Identify which cell holds the provided text, then report its [X, Y] central coordinate. 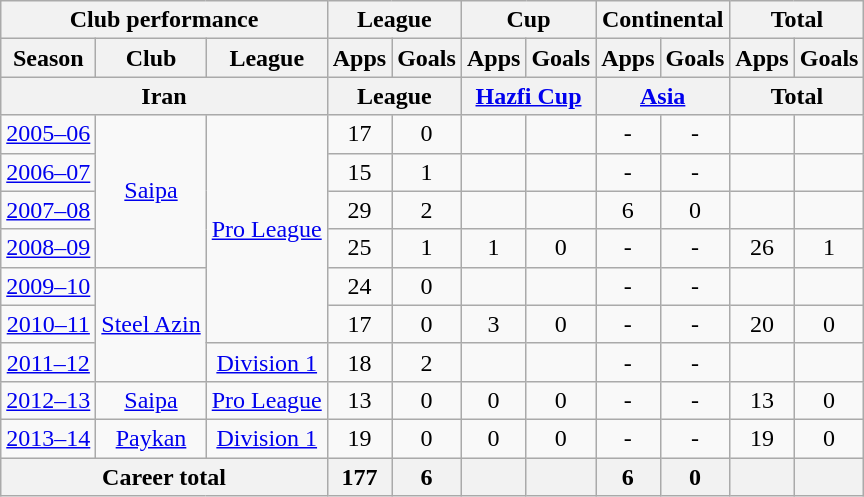
3 [493, 324]
Club [151, 58]
Cup [528, 20]
25 [359, 248]
Paykan [151, 438]
18 [359, 362]
Season [48, 58]
20 [762, 324]
24 [359, 286]
Club performance [164, 20]
177 [359, 477]
2006–07 [48, 172]
2011–12 [48, 362]
Career total [164, 477]
Hazfi Cup [528, 96]
Continental [663, 20]
2010–11 [48, 324]
2013–14 [48, 438]
Asia [663, 96]
Steel Azin [151, 324]
2012–13 [48, 400]
2007–08 [48, 210]
26 [762, 248]
29 [359, 210]
Iran [164, 96]
2005–06 [48, 134]
2009–10 [48, 286]
2008–09 [48, 248]
15 [359, 172]
